Detect which cell encompasses the target text, then output its (X, Y) center coordinate. 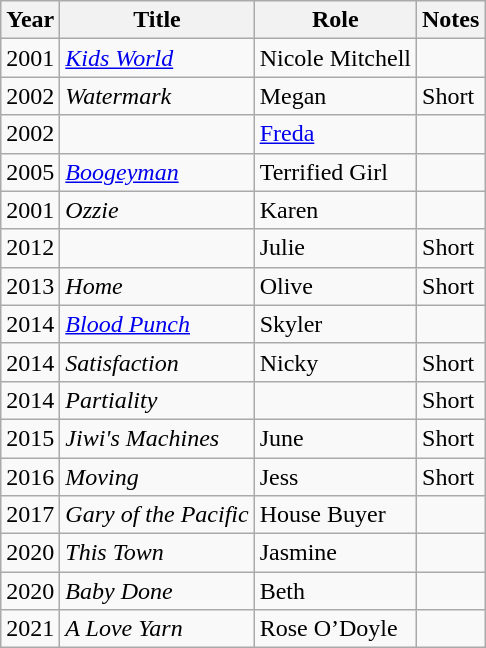
Megan (335, 96)
Gary of the Pacific (157, 515)
Jasmine (335, 553)
2013 (30, 286)
Rose O’Doyle (335, 629)
Freda (335, 134)
Kids World (157, 58)
Boogeyman (157, 172)
Title (157, 20)
Notes (451, 20)
Nicky (335, 362)
Year (30, 20)
Watermark (157, 96)
Terrified Girl (335, 172)
2021 (30, 629)
This Town (157, 553)
House Buyer (335, 515)
2005 (30, 172)
Jiwi's Machines (157, 438)
A Love Yarn (157, 629)
Ozzie (157, 210)
2017 (30, 515)
Blood Punch (157, 324)
Olive (335, 286)
Baby Done (157, 591)
Moving (157, 477)
Partiality (157, 400)
Skyler (335, 324)
Home (157, 286)
Satisfaction (157, 362)
Karen (335, 210)
2016 (30, 477)
Role (335, 20)
2012 (30, 248)
2015 (30, 438)
Jess (335, 477)
Julie (335, 248)
June (335, 438)
Beth (335, 591)
Nicole Mitchell (335, 58)
